Search for the cell housing the specified text and yield its [X, Y] center coordinate. 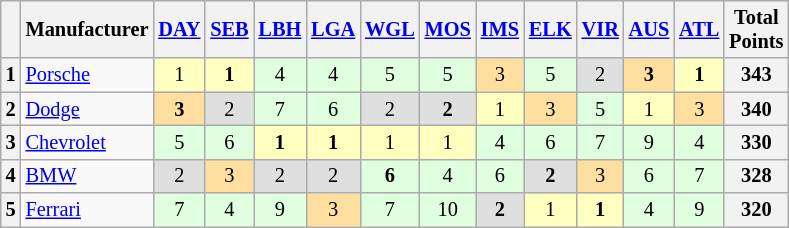
MOS [448, 29]
IMS [500, 29]
Porsche [88, 75]
ATL [699, 29]
ELK [550, 29]
WGL [390, 29]
AUS [649, 29]
10 [448, 210]
DAY [179, 29]
VIR [600, 29]
SEB [229, 29]
340 [756, 109]
BMW [88, 176]
Dodge [88, 109]
Ferrari [88, 210]
Manufacturer [88, 29]
343 [756, 75]
330 [756, 142]
LGA [333, 29]
320 [756, 210]
328 [756, 176]
TotalPoints [756, 29]
LBH [280, 29]
Chevrolet [88, 142]
